Determine the [X, Y] coordinate at the center of the cell enclosing the given text.  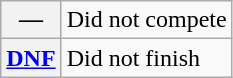
Did not finish [146, 58]
Did not compete [146, 20]
— [31, 20]
DNF [31, 58]
